Determine the [x, y] coordinate at the center of the cell enclosing the given text.  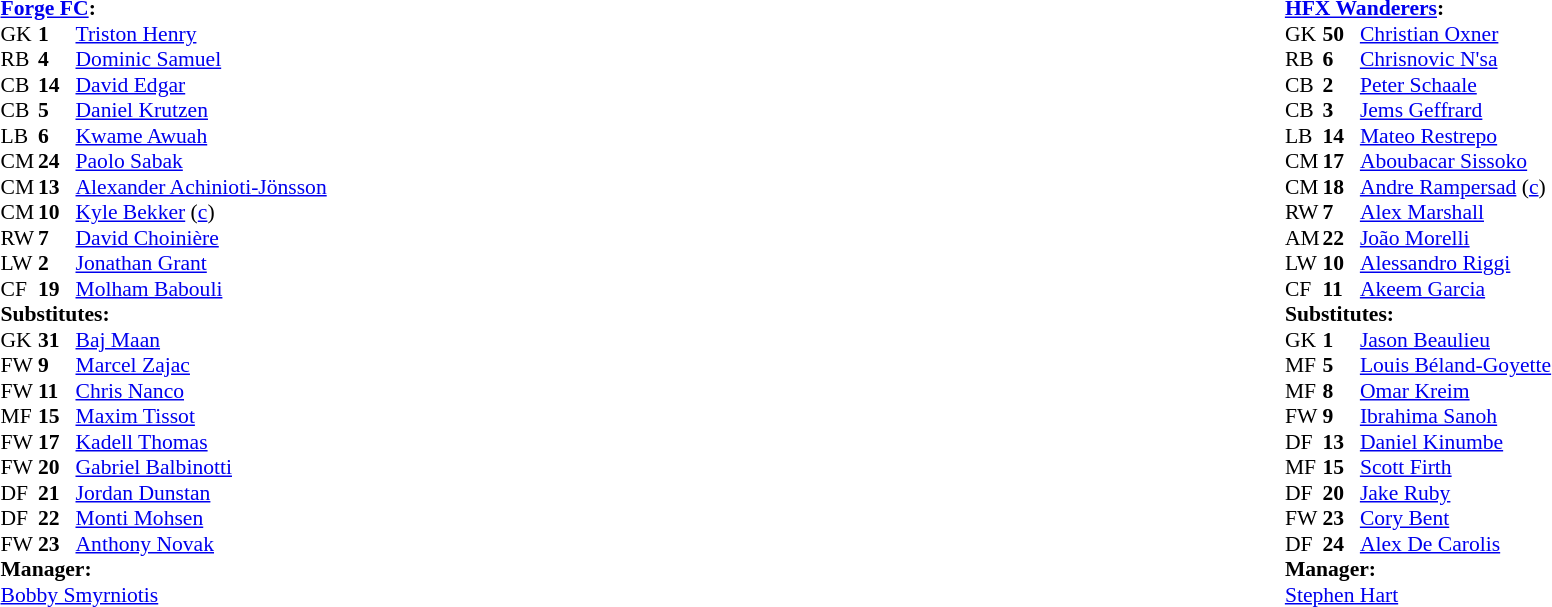
Louis Béland-Goyette [1456, 365]
Alessandro Riggi [1456, 263]
Alex De Carolis [1456, 544]
Jonathan Grant [202, 263]
50 [1341, 34]
31 [57, 340]
Daniel Kinumbe [1456, 442]
Baj Maan [202, 340]
Peter Schaale [1456, 85]
Kadell Thomas [202, 442]
Cory Bent [1456, 519]
Jordan Dunstan [202, 493]
4 [57, 59]
Chrisnovic N'sa [1456, 59]
Chris Nanco [202, 391]
Kwame Awuah [202, 136]
21 [57, 493]
Monti Mohsen [202, 519]
Alex Marshall [1456, 213]
Maxim Tissot [202, 417]
Akeem Garcia [1456, 289]
AM [1304, 238]
18 [1341, 187]
Alexander Achinioti-Jönsson [202, 187]
Triston Henry [202, 34]
Andre Rampersad (c) [1456, 187]
8 [1341, 391]
Manager: Stephen Hart [1418, 582]
Molham Babouli [202, 289]
Jason Beaulieu [1456, 340]
Christian Oxner [1456, 34]
Dominic Samuel [202, 59]
Jake Ruby [1456, 493]
Scott Firth [1456, 467]
Mateo Restrepo [1456, 136]
Paolo Sabak [202, 161]
Anthony Novak [202, 544]
David Edgar [202, 85]
Omar Kreim [1456, 391]
Aboubacar Sissoko [1456, 161]
Ibrahima Sanoh [1456, 417]
Jems Geffrard [1456, 111]
Daniel Krutzen [202, 111]
Manager: Bobby Smyrniotis [163, 582]
Kyle Bekker (c) [202, 213]
João Morelli [1456, 238]
Marcel Zajac [202, 365]
3 [1341, 111]
Gabriel Balbinotti [202, 467]
David Choinière [202, 238]
19 [57, 289]
